Extract the [X, Y] coordinate from the center of the cell holding the provided text.  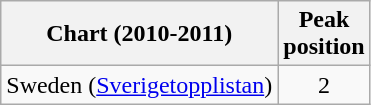
2 [324, 85]
Peakposition [324, 34]
Sweden (Sverigetopplistan) [140, 85]
Chart (2010-2011) [140, 34]
